Determine the [x, y] coordinate at the center of the cell enclosing the given text.  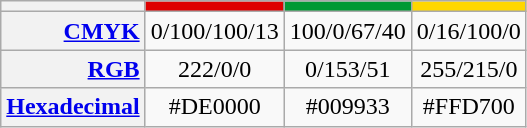
0/100/100/13 [214, 31]
Hexadecimal [73, 107]
RGB [73, 69]
#DE0000 [214, 107]
0/153/51 [348, 69]
#009933 [348, 107]
100/0/67/40 [348, 31]
CMYK [73, 31]
0/16/100/0 [468, 31]
#FFD700 [468, 107]
255/215/0 [468, 69]
222/0/0 [214, 69]
